Search for the cell housing the specified text and yield its [x, y] center coordinate. 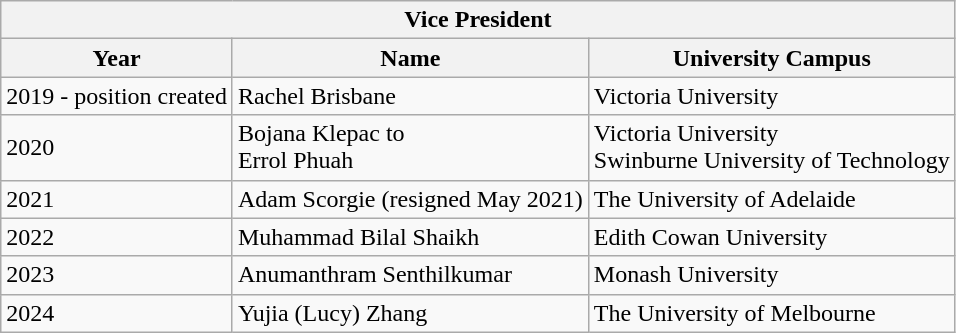
Victoria UniversitySwinburne University of Technology [772, 148]
2023 [117, 275]
The University of Adelaide [772, 199]
Edith Cowan University [772, 237]
Year [117, 58]
Vice President [478, 20]
Bojana Klepac toErrol Phuah [410, 148]
Victoria University [772, 96]
2024 [117, 313]
Anumanthram Senthilkumar [410, 275]
The University of Melbourne [772, 313]
Muhammad Bilal Shaikh [410, 237]
Adam Scorgie (resigned May 2021) [410, 199]
University Campus [772, 58]
Name [410, 58]
2019 - position created [117, 96]
2020 [117, 148]
2021 [117, 199]
Yujia (Lucy) Zhang [410, 313]
Monash University [772, 275]
Rachel Brisbane [410, 96]
2022 [117, 237]
